Return the (X, Y) coordinate for the center point of the cell that contains the specified text.  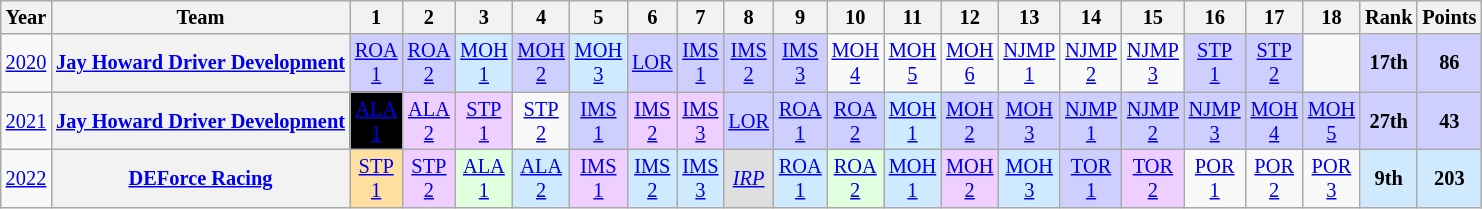
POR1 (1215, 178)
Team (200, 17)
Rank (1388, 17)
2021 (26, 121)
POR2 (1274, 178)
86 (1449, 63)
8 (748, 17)
2020 (26, 63)
11 (912, 17)
43 (1449, 121)
10 (856, 17)
Year (26, 17)
16 (1215, 17)
1 (376, 17)
3 (484, 17)
15 (1153, 17)
DEForce Racing (200, 178)
POR3 (1332, 178)
12 (970, 17)
2022 (26, 178)
4 (542, 17)
17th (1388, 63)
9 (800, 17)
Points (1449, 17)
18 (1332, 17)
TOR2 (1153, 178)
14 (1091, 17)
203 (1449, 178)
6 (652, 17)
MOH6 (970, 63)
13 (1029, 17)
7 (700, 17)
TOR1 (1091, 178)
2 (430, 17)
IRP (748, 178)
5 (598, 17)
9th (1388, 178)
17 (1274, 17)
27th (1388, 121)
